Determine the (x, y) coordinate at the center of the cell enclosing the given text.  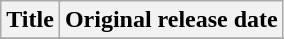
Title (30, 20)
Original release date (171, 20)
